Search for the cell housing the specified text and yield its (X, Y) center coordinate. 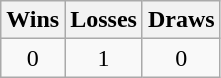
1 (104, 58)
Draws (181, 20)
Wins (33, 20)
Losses (104, 20)
